Identify which cell holds the provided text, then report its [x, y] central coordinate. 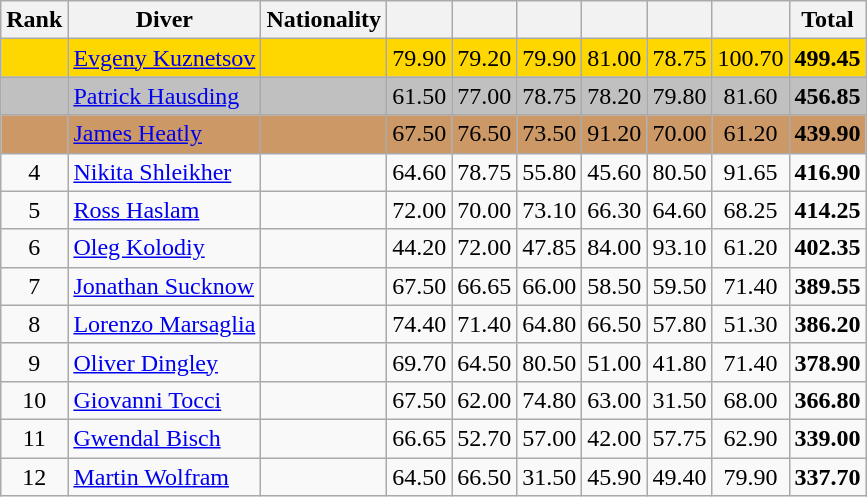
57.00 [550, 438]
100.70 [750, 58]
Oliver Dingley [164, 362]
66.30 [614, 210]
366.80 [828, 400]
Patrick Hausding [164, 96]
45.60 [614, 172]
Diver [164, 20]
Jonathan Sucknow [164, 286]
84.00 [614, 248]
386.20 [828, 324]
66.00 [550, 286]
Lorenzo Marsaglia [164, 324]
79.20 [484, 58]
389.55 [828, 286]
58.50 [614, 286]
78.20 [614, 96]
57.80 [680, 324]
59.50 [680, 286]
64.80 [550, 324]
63.00 [614, 400]
76.50 [484, 134]
77.00 [484, 96]
Evgeny Kuznetsov [164, 58]
73.50 [550, 134]
6 [34, 248]
74.80 [550, 400]
Total [828, 20]
81.60 [750, 96]
Giovanni Tocci [164, 400]
337.70 [828, 477]
8 [34, 324]
93.10 [680, 248]
Martin Wolfram [164, 477]
10 [34, 400]
91.20 [614, 134]
68.00 [750, 400]
Gwendal Bisch [164, 438]
52.70 [484, 438]
74.40 [420, 324]
69.70 [420, 362]
414.25 [828, 210]
402.35 [828, 248]
42.00 [614, 438]
62.90 [750, 438]
Rank [34, 20]
9 [34, 362]
62.00 [484, 400]
Nationality [324, 20]
416.90 [828, 172]
51.00 [614, 362]
499.45 [828, 58]
339.00 [828, 438]
51.30 [750, 324]
Nikita Shleikher [164, 172]
11 [34, 438]
7 [34, 286]
Oleg Kolodiy [164, 248]
4 [34, 172]
81.00 [614, 58]
456.85 [828, 96]
57.75 [680, 438]
12 [34, 477]
79.80 [680, 96]
91.65 [750, 172]
44.20 [420, 248]
439.90 [828, 134]
45.90 [614, 477]
5 [34, 210]
41.80 [680, 362]
47.85 [550, 248]
James Heatly [164, 134]
Ross Haslam [164, 210]
68.25 [750, 210]
61.50 [420, 96]
55.80 [550, 172]
49.40 [680, 477]
73.10 [550, 210]
378.90 [828, 362]
